Detect which cell encompasses the target text, then output its (x, y) center coordinate. 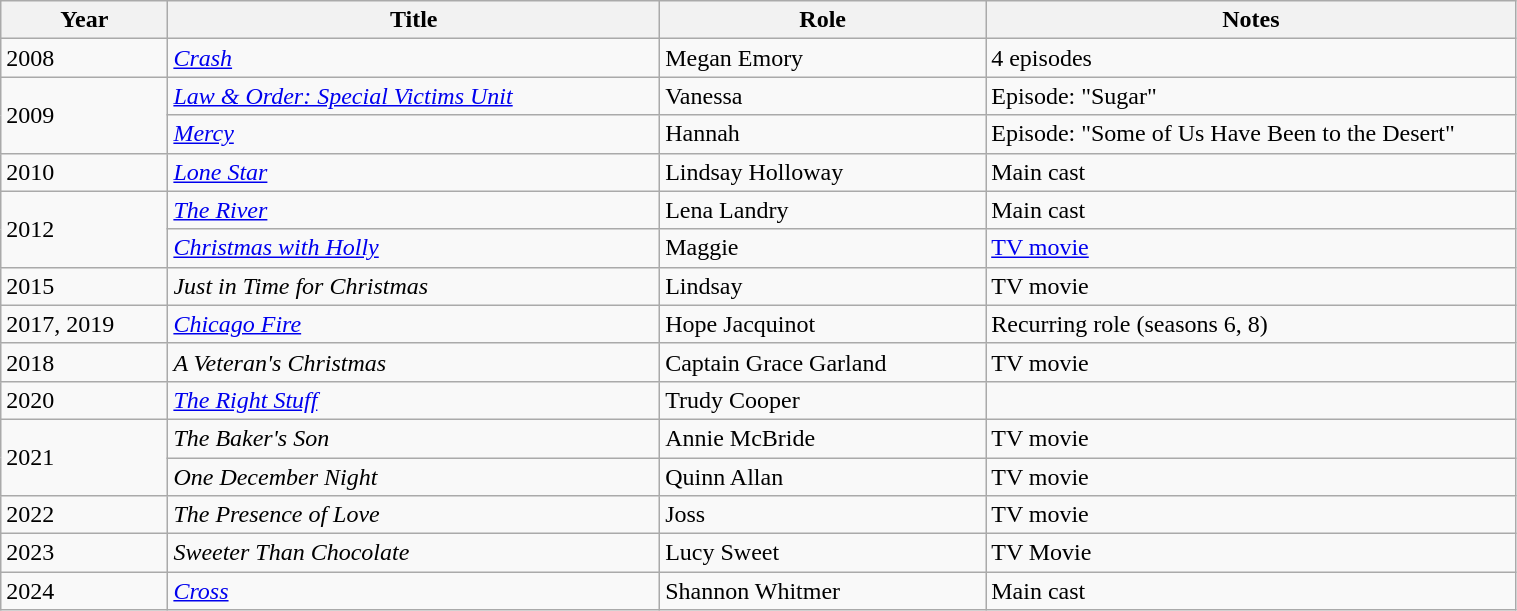
Chicago Fire (414, 324)
2018 (84, 362)
Joss (823, 515)
Episode: "Sugar" (1251, 96)
A Veteran's Christmas (414, 362)
Title (414, 20)
Captain Grace Garland (823, 362)
Role (823, 20)
2017, 2019 (84, 324)
Hannah (823, 134)
Just in Time for Christmas (414, 286)
Lindsay Holloway (823, 172)
2023 (84, 553)
2009 (84, 115)
2015 (84, 286)
Cross (414, 591)
Notes (1251, 20)
2012 (84, 229)
Megan Emory (823, 58)
4 episodes (1251, 58)
Lucy Sweet (823, 553)
Lindsay (823, 286)
One December Night (414, 477)
Year (84, 20)
2024 (84, 591)
The Baker's Son (414, 438)
Sweeter Than Chocolate (414, 553)
Quinn Allan (823, 477)
Maggie (823, 248)
Vanessa (823, 96)
2010 (84, 172)
The Presence of Love (414, 515)
Annie McBride (823, 438)
The River (414, 210)
Shannon Whitmer (823, 591)
The Right Stuff (414, 400)
Episode: "Some of Us Have Been to the Desert" (1251, 134)
Law & Order: Special Victims Unit (414, 96)
Trudy Cooper (823, 400)
2021 (84, 457)
TV Movie (1251, 553)
Lena Landry (823, 210)
Crash (414, 58)
Hope Jacquinot (823, 324)
2020 (84, 400)
Recurring role (seasons 6, 8) (1251, 324)
Mercy (414, 134)
2008 (84, 58)
Lone Star (414, 172)
2022 (84, 515)
Christmas with Holly (414, 248)
